Locate the cell with the specified text and output its (X, Y) center coordinate. 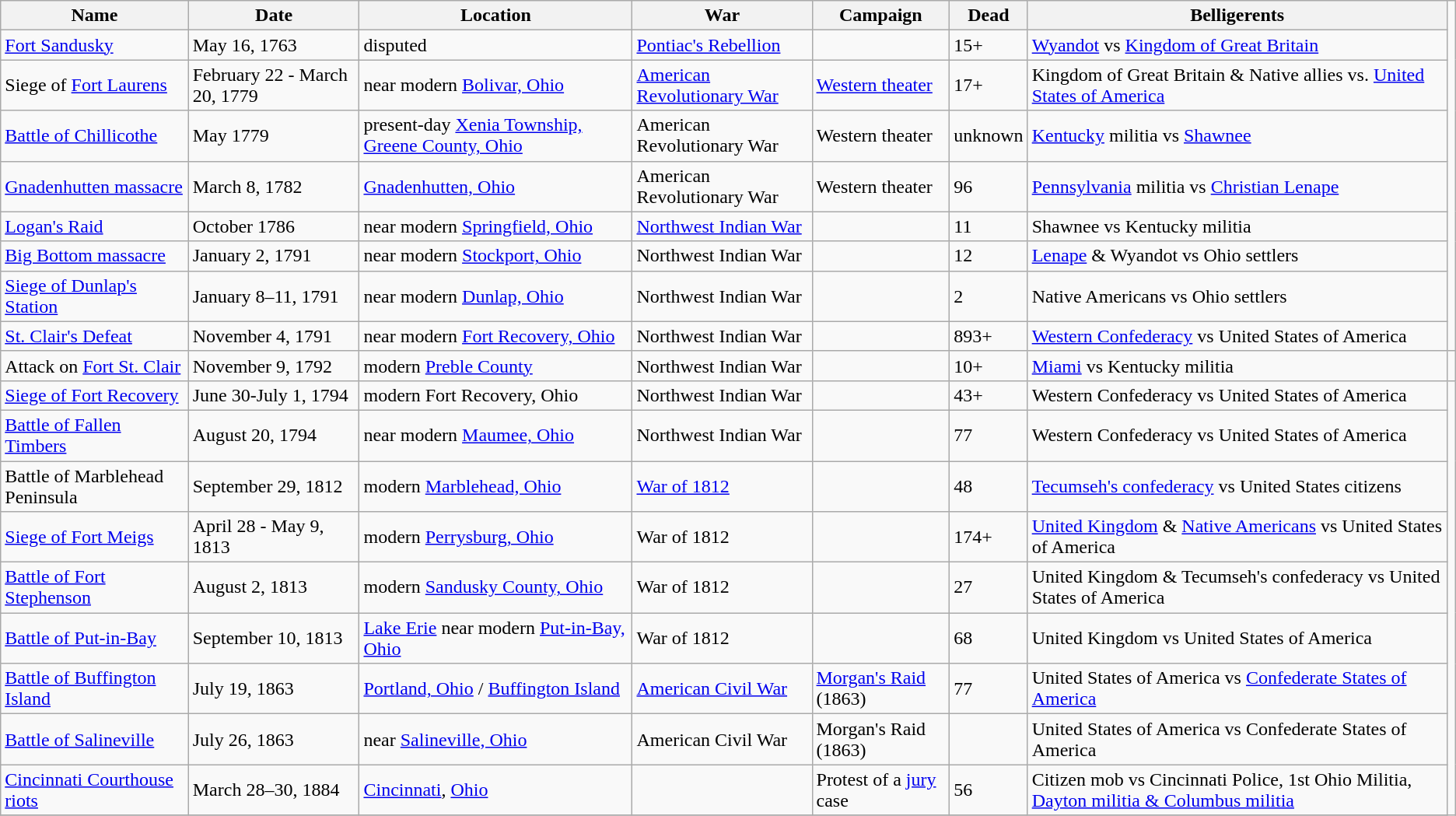
12 (989, 256)
War (722, 16)
Battle of Buffington Island (95, 689)
modern Fort Recovery, Ohio (496, 395)
June 30-July 1, 1794 (274, 395)
March 8, 1782 (274, 187)
174+ (989, 537)
Native Americans vs Ohio settlers (1237, 296)
Tecumseh's confederacy vs United States citizens (1237, 485)
August 20, 1794 (274, 436)
August 2, 1813 (274, 588)
April 28 - May 9, 1813 (274, 537)
Siege of Fort Laurens (95, 86)
March 28–30, 1884 (274, 790)
Logan's Raid (95, 226)
September 29, 1812 (274, 485)
Protest of a jury case (880, 790)
Battle of Put-in-Bay (95, 638)
15+ (989, 45)
May 1779 (274, 135)
Shawnee vs Kentucky militia (1237, 226)
near Salineville, Ohio (496, 739)
Siege of Fort Meigs (95, 537)
Cincinnati, Ohio (496, 790)
48 (989, 485)
unknown (989, 135)
September 10, 1813 (274, 638)
Date (274, 16)
July 19, 1863 (274, 689)
near modern Maumee, Ohio (496, 436)
Belligerents (1237, 16)
Pontiac's Rebellion (722, 45)
United Kingdom & Native Americans vs United States of America (1237, 537)
near modern Stockport, Ohio (496, 256)
February 22 - March 20, 1779 (274, 86)
Citizen mob vs Cincinnati Police, 1st Ohio Militia, Dayton militia & Columbus militia (1237, 790)
Name (95, 16)
Gnadenhutten, Ohio (496, 187)
Siege of Dunlap's Station (95, 296)
893+ (989, 336)
near modern Fort Recovery, Ohio (496, 336)
Location (496, 16)
United Kingdom & Tecumseh's confederacy vs United States of America (1237, 588)
2 (989, 296)
Cincinnati Courthouse riots (95, 790)
Siege of Fort Recovery (95, 395)
Miami vs Kentucky militia (1237, 366)
Gnadenhutten massacre (95, 187)
near modern Bolivar, Ohio (496, 86)
modern Preble County (496, 366)
Dead (989, 16)
January 2, 1791 (274, 256)
January 8–11, 1791 (274, 296)
November 9, 1792 (274, 366)
Campaign (880, 16)
Fort Sandusky (95, 45)
St. Clair's Defeat (95, 336)
Portland, Ohio / Buffington Island (496, 689)
27 (989, 588)
modern Sandusky County, Ohio (496, 588)
Kentucky militia vs Shawnee (1237, 135)
Lake Erie near modern Put-in-Bay, Ohio (496, 638)
July 26, 1863 (274, 739)
modern Marblehead, Ohio (496, 485)
Pennsylvania militia vs Christian Lenape (1237, 187)
Battle of Fort Stephenson (95, 588)
Lenape & Wyandot vs Ohio settlers (1237, 256)
disputed (496, 45)
May 16, 1763 (274, 45)
Battle of Salineville (95, 739)
Big Bottom massacre (95, 256)
November 4, 1791 (274, 336)
68 (989, 638)
Kingdom of Great Britain & Native allies vs. United States of America (1237, 86)
96 (989, 187)
near modern Dunlap, Ohio (496, 296)
October 1786 (274, 226)
43+ (989, 395)
56 (989, 790)
United Kingdom vs United States of America (1237, 638)
10+ (989, 366)
Attack on Fort St. Clair (95, 366)
near modern Springfield, Ohio (496, 226)
11 (989, 226)
Battle of Fallen Timbers (95, 436)
Wyandot vs Kingdom of Great Britain (1237, 45)
modern Perrysburg, Ohio (496, 537)
Battle of Chillicothe (95, 135)
17+ (989, 86)
Battle of Marblehead Peninsula (95, 485)
present-day Xenia Township, Greene County, Ohio (496, 135)
